Locate the cell with the specified text and output its [x, y] center coordinate. 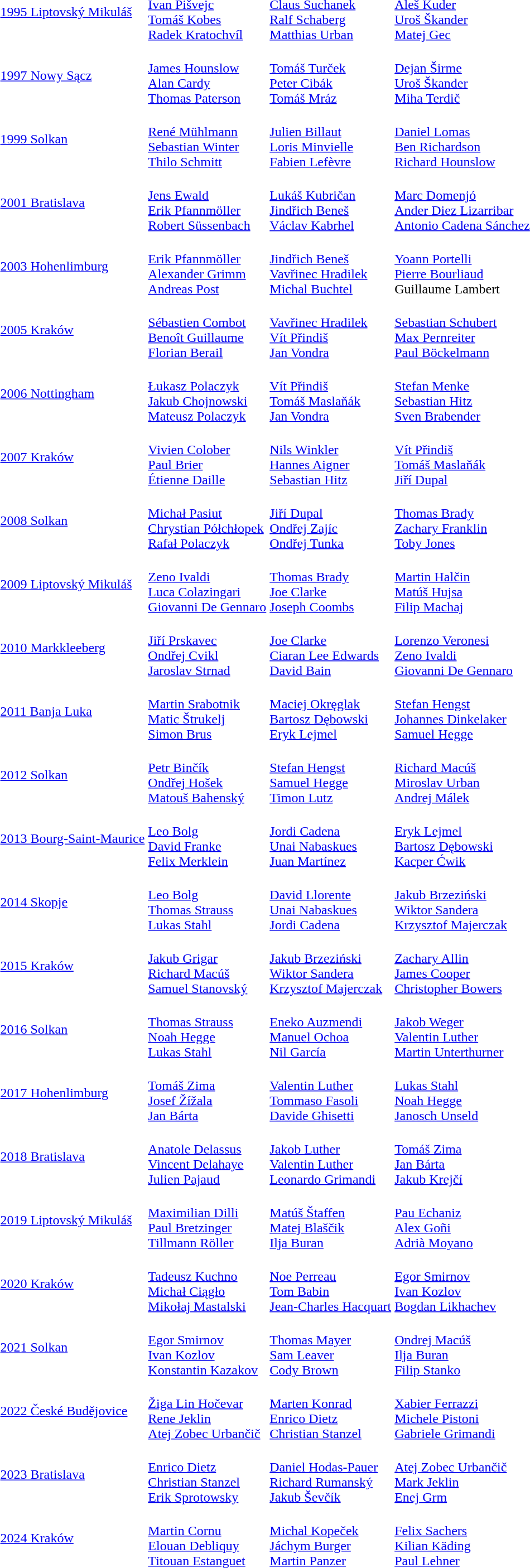
René MühlmannSebastian WinterThilo Schmitt [208, 139]
David LlorenteUnai NabaskuesJordi Cadena [330, 903]
Nils WinklerHannes AignerSebastian Hitz [330, 457]
Noe PerreauTom BabinJean-Charles Hacquart [330, 1284]
Marten KonradEnrico DietzChristian Stanzel [330, 1411]
Thomas StraussNoah HeggeLukas Stahl [208, 1030]
Maximilian DilliPaul BretzingerTillmann Röller [208, 1220]
Žiga Lin HočevarRene JeklinAtej Zobec Urbančič [208, 1411]
Łukasz PolaczykJakub ChojnowskiMateusz Polaczyk [208, 394]
Stefan HengstSamuel HeggeTimon Lutz [330, 775]
Eneko AuzmendiManuel OchoaNil García [330, 1030]
Leo BolgThomas StraussLukas Stahl [208, 903]
Jakub GrigarRichard MacúšSamuel Stanovský [208, 966]
Julien BillautLoris MinvielleFabien Lefèvre [330, 139]
Enrico DietzChristian StanzelErik Sprotowsky [208, 1475]
Lukáš KubričanJindřich BenešVáclav Kabrhel [330, 203]
Jakub BrzezińskiWiktor SanderaKrzysztof Majerczak [330, 966]
Jordi CadenaUnai NabaskuesJuan Martínez [330, 839]
Maciej OkręglakBartosz DębowskiEryk Lejmel [330, 712]
Zeno IvaldiLuca ColazingariGiovanni De Gennaro [208, 585]
Daniel Hodas-PauerRichard RumanskýJakub Ševčík [330, 1475]
Leo BolgDavid FrankeFelix Merklein [208, 839]
Sébastien CombotBenoît GuillaumeFlorian Berail [208, 330]
Michał PasiutChrystian PółchłopekRafał Polaczyk [208, 521]
Jens EwaldErik PfannmöllerRobert Süssenbach [208, 203]
Anatole DelassusVincent DelahayeJulien Pajaud [208, 1157]
Jakob LutherValentin LutherLeonardo Grimandi [330, 1157]
Jiří DupalOndřej ZajícOndřej Tunka [330, 521]
Matúš ŠtaffenMatej BlaščikIlja Buran [330, 1220]
Petr BinčíkOndřej HošekMatouš Bahenský [208, 775]
James HounslowAlan CardyThomas Paterson [208, 76]
Tomáš TurčekPeter CibákTomáš Mráz [330, 76]
Vivien ColoberPaul BrierÉtienne Daille [208, 457]
Vavřinec HradilekVít PřindišJan Vondra [330, 330]
Erik PfannmöllerAlexander GrimmAndreas Post [208, 267]
Thomas MayerSam LeaverCody Brown [330, 1348]
Tomáš ZimaJosef ŽížalaJan Bárta [208, 1093]
Jiří PrskavecOndřej CviklJaroslav Strnad [208, 648]
Tadeusz KuchnoMichał CiągłoMikołaj Mastalski [208, 1284]
Egor SmirnovIvan KozlovKonstantin Kazakov [208, 1348]
Joe ClarkeCiaran Lee EdwardsDavid Bain [330, 648]
Valentin LutherTommaso FasoliDavide Ghisetti [330, 1093]
Martin SrabotnikMatic ŠtrukeljSimon Brus [208, 712]
Vít PřindišTomáš MaslaňákJan Vondra [330, 394]
Jindřich BenešVavřinec HradilekMichal Buchtel [330, 267]
Thomas BradyJoe ClarkeJoseph Coombs [330, 585]
